Determine the (x, y) coordinate at the center of the cell enclosing the given text.  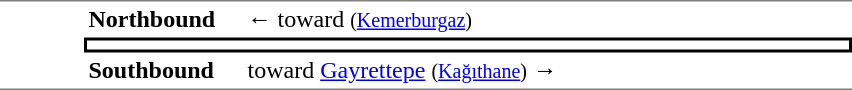
← toward (Kemerburgaz) (548, 19)
Northbound (164, 19)
toward Gayrettepe (Kağıthane) → (548, 71)
Southbound (164, 71)
